Search for the cell housing the specified text and yield its [x, y] center coordinate. 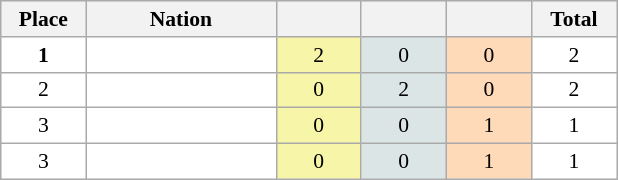
Total [574, 19]
Nation [181, 19]
Place [44, 19]
